Identify which cell holds the provided text, then report its (X, Y) central coordinate. 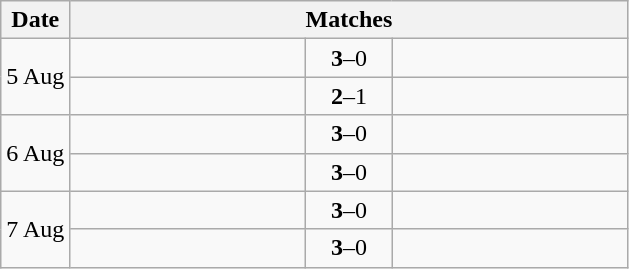
2–1 (349, 96)
Date (36, 20)
6 Aug (36, 153)
5 Aug (36, 77)
7 Aug (36, 229)
Matches (349, 20)
